Search for the cell housing the specified text and yield its (X, Y) center coordinate. 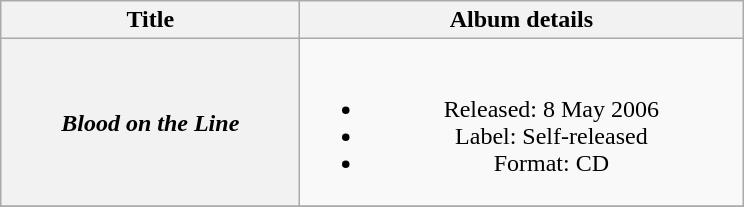
Blood on the Line (150, 122)
Album details (522, 20)
Released: 8 May 2006Label: Self-releasedFormat: CD (522, 122)
Title (150, 20)
